Pinpoint the cell where the given text exists, returning its [X, Y] midpoint coordinate. 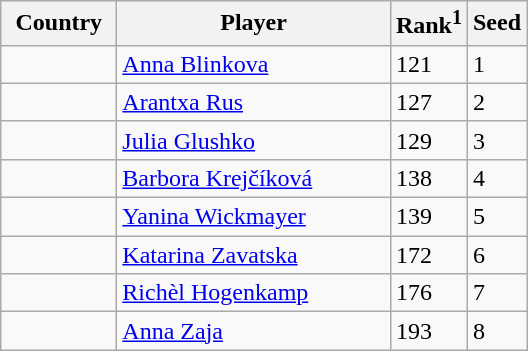
121 [428, 64]
Player [254, 24]
4 [496, 178]
Richèl Hogenkamp [254, 293]
8 [496, 331]
Katarina Zavatska [254, 255]
193 [428, 331]
5 [496, 217]
Anna Blinkova [254, 64]
Yanina Wickmayer [254, 217]
Arantxa Rus [254, 102]
176 [428, 293]
Barbora Krejčíková [254, 178]
138 [428, 178]
6 [496, 255]
7 [496, 293]
Anna Zaja [254, 331]
Rank1 [428, 24]
3 [496, 140]
1 [496, 64]
Seed [496, 24]
172 [428, 255]
Julia Glushko [254, 140]
127 [428, 102]
129 [428, 140]
Country [59, 24]
2 [496, 102]
139 [428, 217]
